Search for the cell housing the specified text and yield its [X, Y] center coordinate. 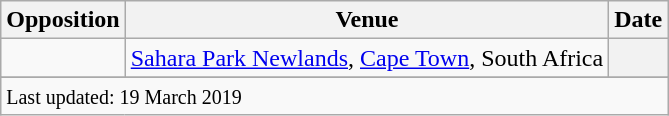
Last updated: 19 March 2019 [334, 96]
Venue [367, 20]
Opposition [63, 20]
Sahara Park Newlands, Cape Town, South Africa [367, 58]
Date [638, 20]
